Pinpoint the cell where the given text exists, returning its (x, y) midpoint coordinate. 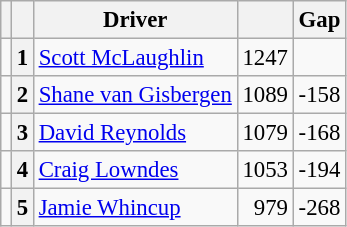
1089 (265, 95)
1053 (265, 170)
Driver (135, 20)
-168 (319, 133)
-268 (319, 208)
Craig Lowndes (135, 170)
Shane van Gisbergen (135, 95)
979 (265, 208)
1247 (265, 58)
Jamie Whincup (135, 208)
-158 (319, 95)
4 (22, 170)
1 (22, 58)
-194 (319, 170)
2 (22, 95)
Gap (319, 20)
David Reynolds (135, 133)
3 (22, 133)
Scott McLaughlin (135, 58)
5 (22, 208)
1079 (265, 133)
